Output the [X, Y] coordinate of the center of the cell containing the given text.  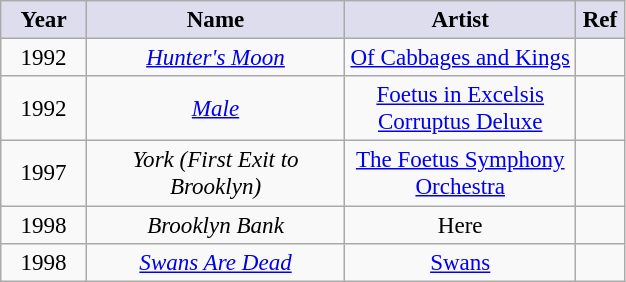
Artist [460, 20]
Of Cabbages and Kings [460, 57]
1997 [44, 174]
The Foetus Symphony Orchestra [460, 174]
York (First Exit to Brooklyn) [215, 174]
Hunter's Moon [215, 57]
Swans Are Dead [215, 262]
Male [215, 108]
Ref [600, 20]
Foetus in Excelsis Corruptus Deluxe [460, 108]
Year [44, 20]
Here [460, 225]
Swans [460, 262]
Brooklyn Bank [215, 225]
Name [215, 20]
